Detect which cell encompasses the target text, then output its (x, y) center coordinate. 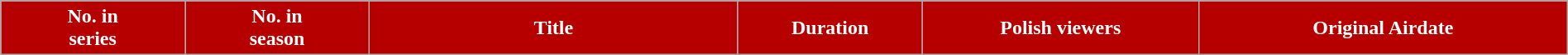
No. inseries (93, 28)
Polish viewers (1060, 28)
Title (553, 28)
Original Airdate (1383, 28)
No. inseason (278, 28)
Duration (830, 28)
